Search for the cell housing the specified text and yield its [x, y] center coordinate. 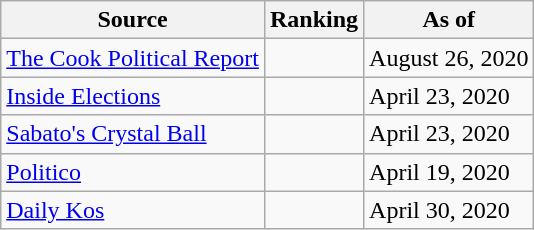
Source [133, 20]
The Cook Political Report [133, 58]
April 30, 2020 [449, 210]
August 26, 2020 [449, 58]
As of [449, 20]
Ranking [314, 20]
Inside Elections [133, 96]
Daily Kos [133, 210]
Politico [133, 172]
April 19, 2020 [449, 172]
Sabato's Crystal Ball [133, 134]
